Pinpoint the cell where the given text exists, returning its (x, y) midpoint coordinate. 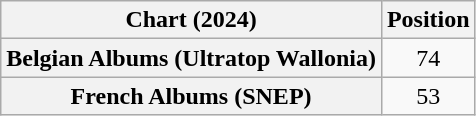
Chart (2024) (192, 20)
53 (428, 96)
Position (428, 20)
Belgian Albums (Ultratop Wallonia) (192, 58)
74 (428, 58)
French Albums (SNEP) (192, 96)
